Search for the cell housing the specified text and yield its (X, Y) center coordinate. 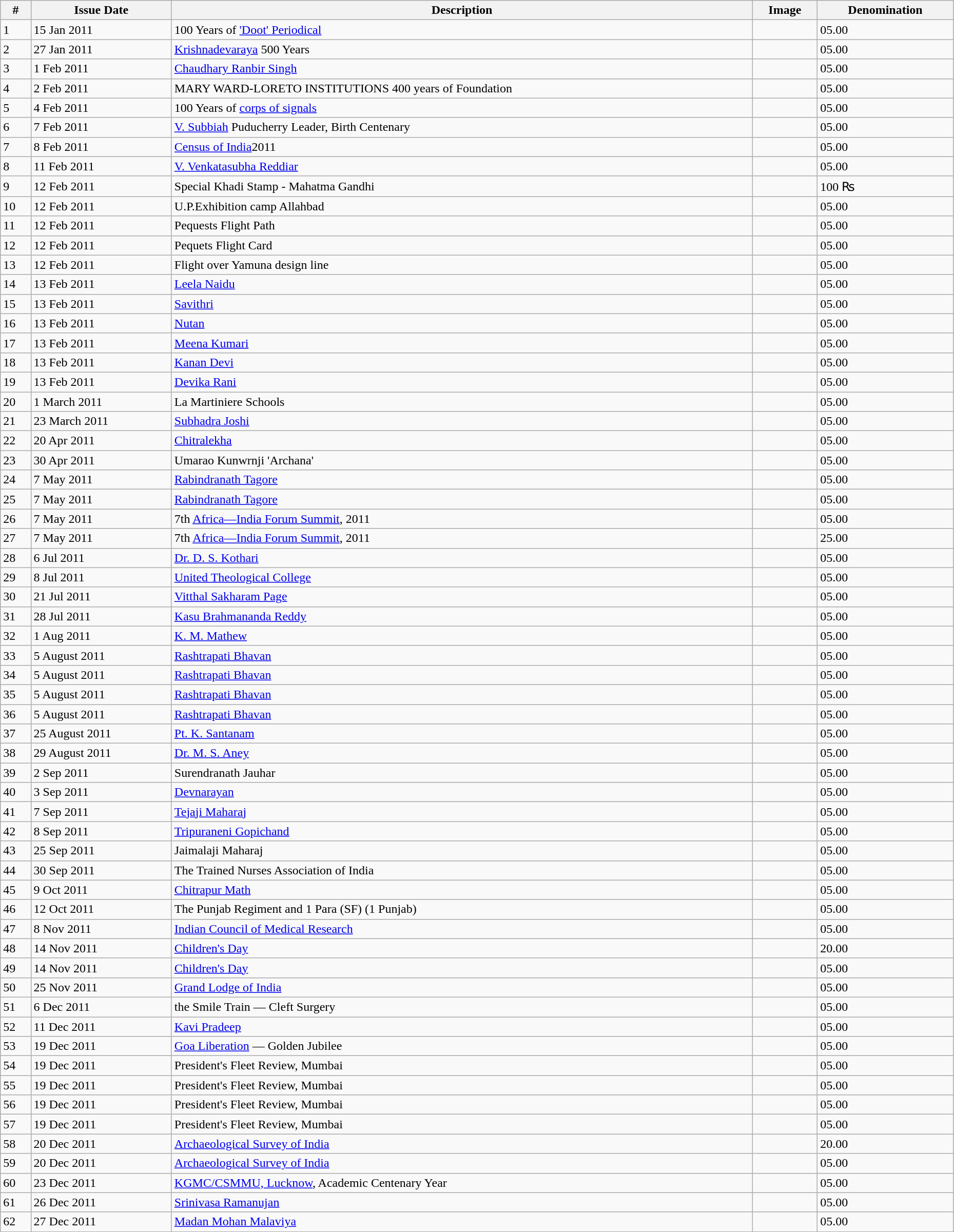
56 (15, 1105)
Kasu Brahmananda Reddy (462, 616)
18 (15, 362)
50 (15, 987)
53 (15, 1046)
27 Jan 2011 (101, 49)
52 (15, 1027)
29 (15, 577)
54 (15, 1066)
36 (15, 714)
Pt. K. Santanam (462, 734)
31 (15, 616)
Meena Kumari (462, 343)
4 Feb 2011 (101, 108)
U.P.Exhibition camp Allahbad (462, 206)
United Theological College (462, 577)
21 Jul 2011 (101, 597)
11 Dec 2011 (101, 1027)
Goa Liberation — Golden Jubilee (462, 1046)
6 Dec 2011 (101, 1007)
28 Jul 2011 (101, 616)
Pequests Flight Path (462, 226)
8 Nov 2011 (101, 929)
34 (15, 675)
Savithri (462, 304)
28 (15, 558)
Jaimalaji Maharaj (462, 851)
100 Years of corps of signals (462, 108)
27 (15, 538)
1 (15, 30)
Devnarayan (462, 792)
16 (15, 323)
7 Feb 2011 (101, 127)
27 Dec 2011 (101, 1222)
12 Oct 2011 (101, 909)
8 Jul 2011 (101, 577)
Indian Council of Medical Research (462, 929)
30 (15, 597)
19 (15, 382)
Flight over Yamuna design line (462, 265)
MARY WARD-LORETO INSTITUTIONS 400 years of Foundation (462, 88)
33 (15, 655)
22 (15, 441)
La Martiniere Schools (462, 402)
11 Feb 2011 (101, 166)
Tejaji Maharaj (462, 812)
23 Dec 2011 (101, 1183)
Leela Naidu (462, 284)
Vitthal Sakharam Page (462, 597)
42 (15, 831)
11 (15, 226)
6 Jul 2011 (101, 558)
9 (15, 186)
29 August 2011 (101, 753)
Special Khadi Stamp - Mahatma Gandhi (462, 186)
62 (15, 1222)
2 Sep 2011 (101, 773)
9 Oct 2011 (101, 890)
40 (15, 792)
Dr. M. S. Aney (462, 753)
47 (15, 929)
21 (15, 421)
The Trained Nurses Association of India (462, 870)
Denomination (886, 10)
44 (15, 870)
23 (15, 460)
17 (15, 343)
46 (15, 909)
41 (15, 812)
12 (15, 245)
7 Sep 2011 (101, 812)
Madan Mohan Malaviya (462, 1222)
1 Feb 2011 (101, 69)
49 (15, 968)
3 Sep 2011 (101, 792)
the Smile Train — Cleft Surgery (462, 1007)
Nutan (462, 323)
25 (15, 499)
10 (15, 206)
25 August 2011 (101, 734)
7 (15, 147)
35 (15, 694)
Description (462, 10)
32 (15, 636)
15 Jan 2011 (101, 30)
3 (15, 69)
55 (15, 1085)
100 Years of 'Doot' Periodical (462, 30)
KGMC/CSMMU, Lucknow, Academic Centenary Year (462, 1183)
24 (15, 480)
2 Feb 2011 (101, 88)
61 (15, 1202)
Census of India2011 (462, 147)
Surendranath Jauhar (462, 773)
Issue Date (101, 10)
13 (15, 265)
Dr. D. S. Kothari (462, 558)
K. M. Mathew (462, 636)
26 Dec 2011 (101, 1202)
48 (15, 948)
25 Nov 2011 (101, 987)
26 (15, 519)
# (15, 10)
20 Apr 2011 (101, 441)
6 (15, 127)
45 (15, 890)
8 (15, 166)
Kanan Devi (462, 362)
57 (15, 1124)
25.00 (886, 538)
20 (15, 402)
100 ₨ (886, 186)
14 (15, 284)
25 Sep 2011 (101, 851)
Pequets Flight Card (462, 245)
Krishnadevaraya 500 Years (462, 49)
Srinivasa Ramanujan (462, 1202)
Grand Lodge of India (462, 987)
4 (15, 88)
51 (15, 1007)
Chaudhary Ranbir Singh (462, 69)
2 (15, 49)
Chitrapur Math (462, 890)
38 (15, 753)
58 (15, 1144)
V. Venkatasubha Reddiar (462, 166)
Subhadra Joshi (462, 421)
1 March 2011 (101, 402)
23 March 2011 (101, 421)
1 Aug 2011 (101, 636)
43 (15, 851)
15 (15, 304)
30 Apr 2011 (101, 460)
Kavi Pradeep (462, 1027)
V. Subbiah Puducherry Leader, Birth Centenary (462, 127)
37 (15, 734)
The Punjab Regiment and 1 Para (SF) (1 Punjab) (462, 909)
Chitralekha (462, 441)
Umarao Kunwrnji 'Archana' (462, 460)
39 (15, 773)
5 (15, 108)
Devika Rani (462, 382)
30 Sep 2011 (101, 870)
8 Sep 2011 (101, 831)
59 (15, 1163)
8 Feb 2011 (101, 147)
60 (15, 1183)
Tripuraneni Gopichand (462, 831)
Image (785, 10)
